Find where the given text appears and provide that cell's center as [x, y] coordinate. 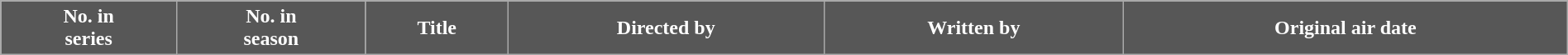
No. inseason [271, 28]
Directed by [666, 28]
No. inseries [89, 28]
Original air date [1345, 28]
Written by [973, 28]
Title [437, 28]
